Return (X, Y) of the center of cell containing provided text 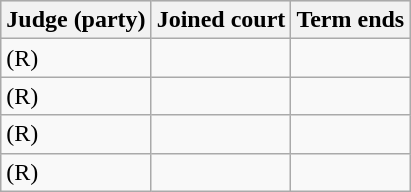
Joined court (221, 20)
Judge (party) (76, 20)
Term ends (350, 20)
